For the text-containing cell, return its midpoint in [x, y] coordinate format. 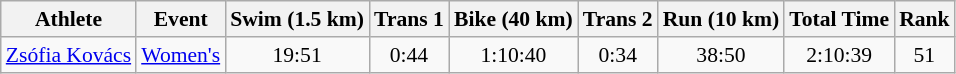
51 [924, 55]
1:10:40 [514, 55]
19:51 [297, 55]
Trans 2 [618, 19]
0:44 [409, 55]
0:34 [618, 55]
Run (10 km) [721, 19]
Rank [924, 19]
Zsófia Kovács [68, 55]
Women's [180, 55]
Swim (1.5 km) [297, 19]
Total Time [839, 19]
2:10:39 [839, 55]
Trans 1 [409, 19]
Bike (40 km) [514, 19]
Event [180, 19]
Athlete [68, 19]
38:50 [721, 55]
